Find where the given text appears and provide that cell's center as (x, y) coordinate. 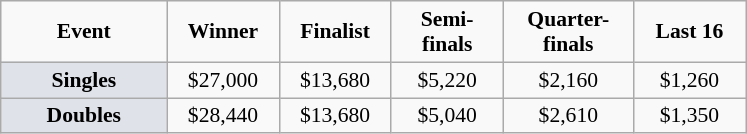
$28,440 (223, 116)
Winner (223, 32)
$1,260 (689, 80)
Last 16 (689, 32)
$5,220 (447, 80)
Semi-finals (447, 32)
Doubles (84, 116)
Singles (84, 80)
Finalist (335, 32)
Quarter-finals (568, 32)
Event (84, 32)
$2,610 (568, 116)
$1,350 (689, 116)
$27,000 (223, 80)
$2,160 (568, 80)
$5,040 (447, 116)
